Determine the [X, Y] coordinate at the center of the cell enclosing the given text.  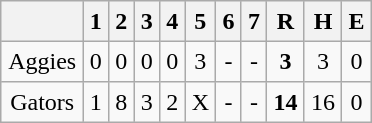
4 [172, 21]
5 [200, 21]
Aggies [42, 61]
Gators [42, 102]
16 [323, 102]
E [357, 21]
X [200, 102]
H [323, 21]
8 [121, 102]
R [286, 21]
6 [229, 21]
7 [254, 21]
14 [286, 102]
